From the cell containing the given text, extract its center point as [X, Y] coordinate. 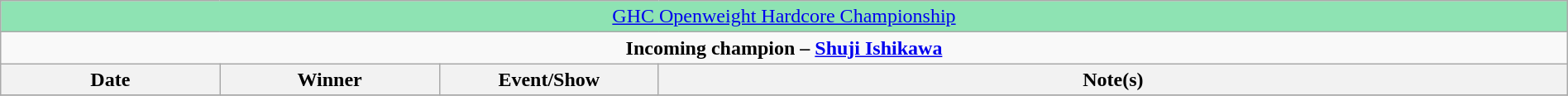
Winner [329, 79]
Date [111, 79]
Event/Show [549, 79]
Incoming champion – Shuji Ishikawa [784, 48]
GHC Openweight Hardcore Championship [784, 17]
Note(s) [1113, 79]
